From the cell containing the given text, extract its center point as (x, y) coordinate. 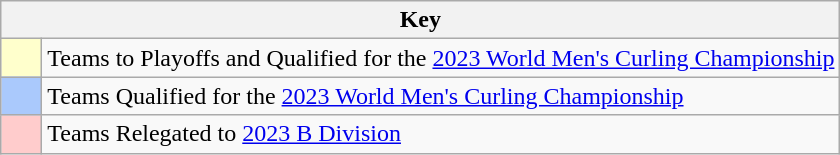
Teams to Playoffs and Qualified for the 2023 World Men's Curling Championship (441, 58)
Key (420, 20)
Teams Qualified for the 2023 World Men's Curling Championship (441, 96)
Teams Relegated to 2023 B Division (441, 134)
